Scan for the cell matching the given text and deliver its (x, y) coordinate at center. 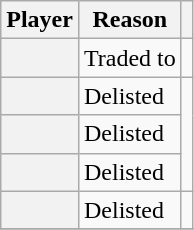
Traded to (130, 58)
Reason (130, 20)
Player (40, 20)
